For the text-containing cell, return its midpoint in (X, Y) coordinate format. 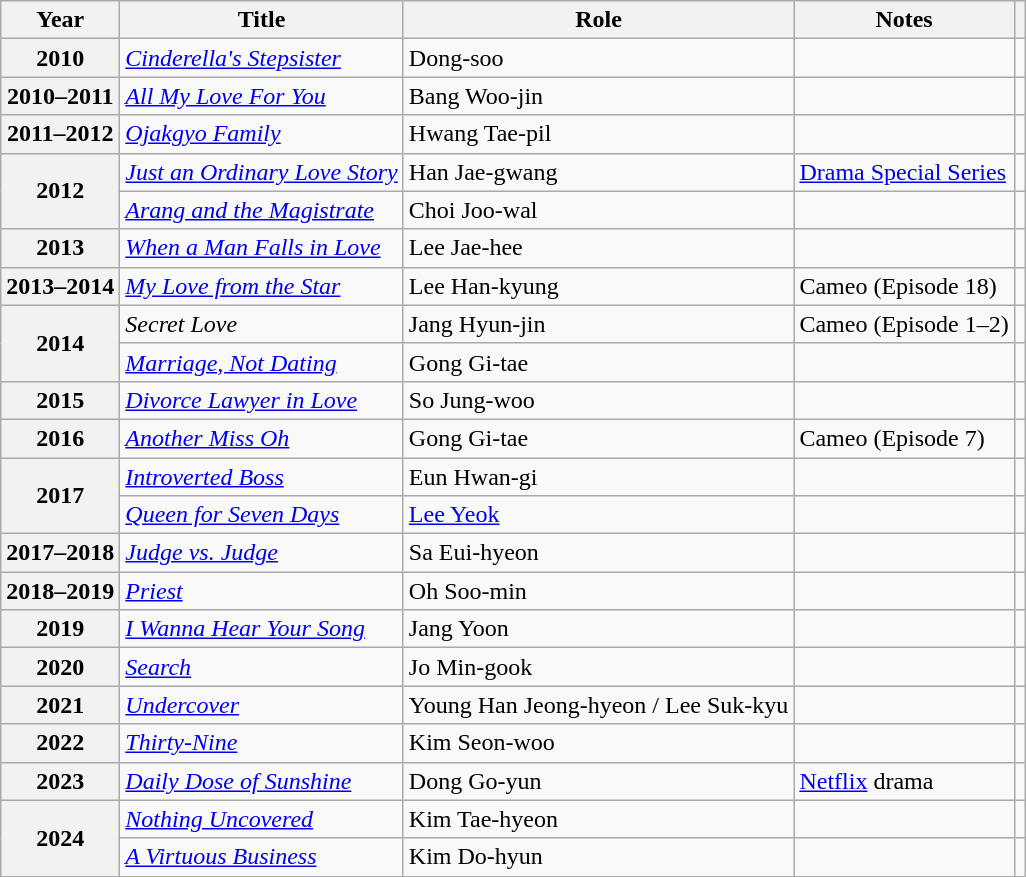
Role (598, 20)
Drama Special Series (904, 172)
Another Miss Oh (262, 438)
Kim Tae-hyeon (598, 819)
Dong-soo (598, 58)
Marriage, Not Dating (262, 362)
Kim Seon-woo (598, 743)
Dong Go-yun (598, 781)
Notes (904, 20)
2017–2018 (60, 553)
Eun Hwan-gi (598, 477)
Arang and the Magistrate (262, 210)
2024 (60, 838)
Jo Min-gook (598, 667)
Divorce Lawyer in Love (262, 400)
I Wanna Hear Your Song (262, 629)
Ojakgyo Family (262, 134)
2011–2012 (60, 134)
Hwang Tae-pil (598, 134)
Kim Do-hyun (598, 857)
So Jung-woo (598, 400)
2014 (60, 343)
Young Han Jeong-hyeon / Lee Suk-kyu (598, 705)
Nothing Uncovered (262, 819)
2010–2011 (60, 96)
Daily Dose of Sunshine (262, 781)
Jang Yoon (598, 629)
Judge vs. Judge (262, 553)
Introverted Boss (262, 477)
Sa Eui-hyeon (598, 553)
Jang Hyun-jin (598, 324)
When a Man Falls in Love (262, 248)
Year (60, 20)
2022 (60, 743)
My Love from the Star (262, 286)
2019 (60, 629)
Cameo (Episode 1–2) (904, 324)
Queen for Seven Days (262, 515)
Lee Yeok (598, 515)
2023 (60, 781)
Bang Woo-jin (598, 96)
Lee Jae-hee (598, 248)
Cameo (Episode 18) (904, 286)
Priest (262, 591)
Secret Love (262, 324)
Thirty-Nine (262, 743)
Lee Han-kyung (598, 286)
2016 (60, 438)
A Virtuous Business (262, 857)
2013 (60, 248)
2017 (60, 496)
Search (262, 667)
2018–2019 (60, 591)
Undercover (262, 705)
Han Jae-gwang (598, 172)
2020 (60, 667)
2015 (60, 400)
2010 (60, 58)
Just an Ordinary Love Story (262, 172)
Title (262, 20)
Netflix drama (904, 781)
2012 (60, 191)
2013–2014 (60, 286)
Cameo (Episode 7) (904, 438)
All My Love For You (262, 96)
Oh Soo-min (598, 591)
2021 (60, 705)
Cinderella's Stepsister (262, 58)
Choi Joo-wal (598, 210)
